Capture the cell that displays the provided text and extract its (X, Y) central coordinate. 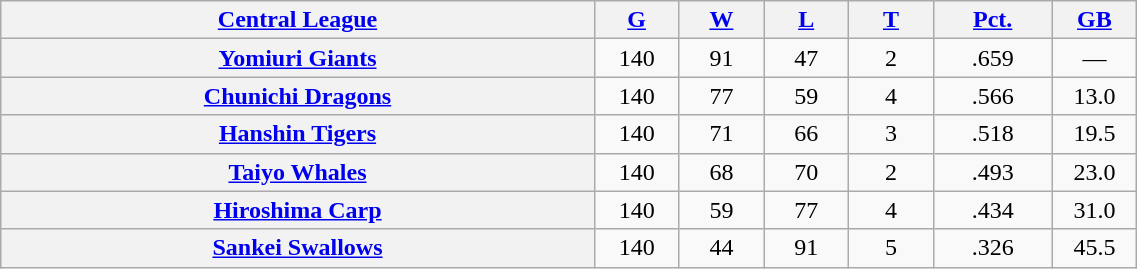
66 (806, 134)
13.0 (1094, 96)
.659 (992, 58)
47 (806, 58)
Hanshin Tigers (298, 134)
Hiroshima Carp (298, 210)
45.5 (1094, 248)
W (722, 20)
31.0 (1094, 210)
T (892, 20)
Pct. (992, 20)
68 (722, 172)
.493 (992, 172)
.326 (992, 248)
GB (1094, 20)
.518 (992, 134)
— (1094, 58)
44 (722, 248)
23.0 (1094, 172)
Central League (298, 20)
L (806, 20)
70 (806, 172)
G (636, 20)
.566 (992, 96)
Taiyo Whales (298, 172)
Sankei Swallows (298, 248)
5 (892, 248)
Yomiuri Giants (298, 58)
19.5 (1094, 134)
71 (722, 134)
3 (892, 134)
.434 (992, 210)
Chunichi Dragons (298, 96)
